Determine the (X, Y) coordinate at the center of the cell enclosing the given text.  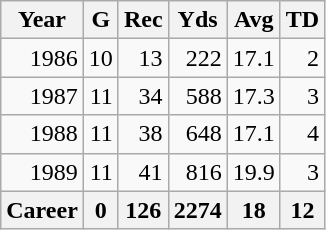
38 (143, 134)
2 (302, 58)
1988 (42, 134)
Career (42, 210)
19.9 (254, 172)
4 (302, 134)
588 (198, 96)
126 (143, 210)
1987 (42, 96)
17.3 (254, 96)
12 (302, 210)
0 (100, 210)
816 (198, 172)
18 (254, 210)
TD (302, 20)
G (100, 20)
Year (42, 20)
Yds (198, 20)
Avg (254, 20)
13 (143, 58)
648 (198, 134)
Rec (143, 20)
1986 (42, 58)
1989 (42, 172)
2274 (198, 210)
41 (143, 172)
34 (143, 96)
10 (100, 58)
222 (198, 58)
